Scan for the cell matching the given text and deliver its [X, Y] coordinate at center. 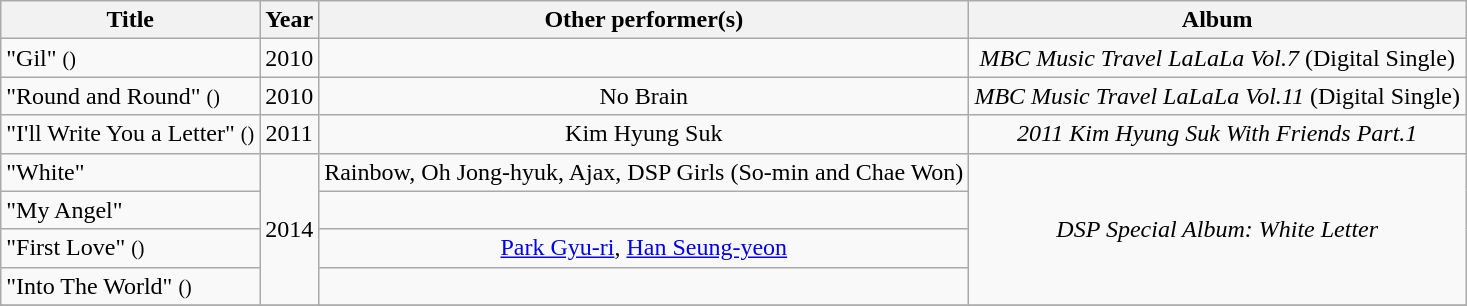
Kim Hyung Suk [644, 134]
Album [1218, 20]
No Brain [644, 96]
2011 [290, 134]
Other performer(s) [644, 20]
2011 Kim Hyung Suk With Friends Part.1 [1218, 134]
Rainbow, Oh Jong-hyuk, Ajax, DSP Girls (So-min and Chae Won) [644, 172]
Park Gyu-ri, Han Seung-yeon [644, 248]
2014 [290, 229]
"Into The World" () [130, 286]
DSP Special Album: White Letter [1218, 229]
MBC Music Travel LaLaLa Vol.11 (Digital Single) [1218, 96]
"White" [130, 172]
Title [130, 20]
"Round and Round" () [130, 96]
MBC Music Travel LaLaLa Vol.7 (Digital Single) [1218, 58]
"My Angel" [130, 210]
"First Love" () [130, 248]
Year [290, 20]
"I'll Write You a Letter" () [130, 134]
"Gil" () [130, 58]
